Determine the (x, y) coordinate at the center of the cell enclosing the given text.  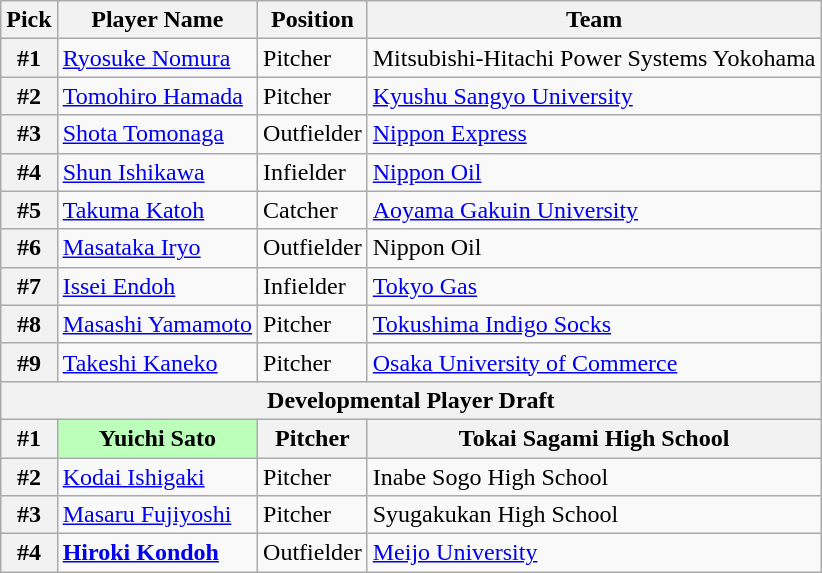
Pick (29, 20)
Osaka University of Commerce (594, 362)
Tokushima Indigo Socks (594, 324)
Mitsubishi-Hitachi Power Systems Yokohama (594, 58)
Meijo University (594, 553)
Takeshi Kaneko (157, 362)
Shun Ishikawa (157, 172)
#6 (29, 248)
Tokai Sagami High School (594, 438)
#7 (29, 286)
Yuichi Sato (157, 438)
Kodai Ishigaki (157, 477)
Tomohiro Hamada (157, 96)
Nippon Express (594, 134)
Catcher (313, 210)
Aoyama Gakuin University (594, 210)
#5 (29, 210)
Position (313, 20)
Takuma Katoh (157, 210)
Kyushu Sangyo University (594, 96)
Inabe Sogo High School (594, 477)
Ryosuke Nomura (157, 58)
Hiroki Kondoh (157, 553)
Syugakukan High School (594, 515)
Masaru Fujiyoshi (157, 515)
Masashi Yamamoto (157, 324)
Player Name (157, 20)
Shota Tomonaga (157, 134)
#8 (29, 324)
Tokyo Gas (594, 286)
Team (594, 20)
#9 (29, 362)
Issei Endoh (157, 286)
Developmental Player Draft (411, 400)
Masataka Iryo (157, 248)
